Capture the cell that displays the provided text and extract its [x, y] central coordinate. 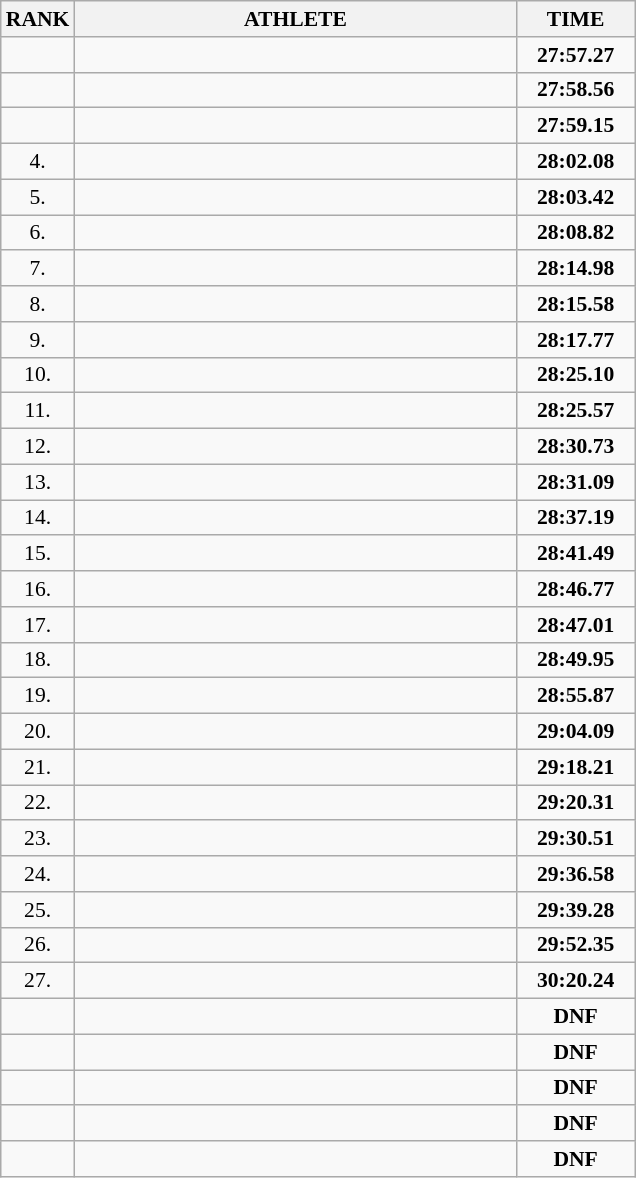
27. [38, 981]
28:25.57 [576, 411]
28:08.82 [576, 233]
28:14.98 [576, 269]
29:52.35 [576, 945]
ATHLETE [295, 19]
27:57.27 [576, 55]
27:59.15 [576, 126]
14. [38, 518]
6. [38, 233]
18. [38, 660]
21. [38, 767]
TIME [576, 19]
29:36.58 [576, 874]
8. [38, 304]
10. [38, 375]
28:55.87 [576, 696]
17. [38, 625]
24. [38, 874]
29:20.31 [576, 803]
5. [38, 197]
30:20.24 [576, 981]
11. [38, 411]
28:41.49 [576, 554]
RANK [38, 19]
22. [38, 803]
28:31.09 [576, 482]
28:25.10 [576, 375]
7. [38, 269]
28:17.77 [576, 340]
28:49.95 [576, 660]
26. [38, 945]
29:39.28 [576, 910]
19. [38, 696]
28:02.08 [576, 162]
25. [38, 910]
4. [38, 162]
13. [38, 482]
15. [38, 554]
27:58.56 [576, 90]
20. [38, 732]
28:03.42 [576, 197]
29:30.51 [576, 839]
29:04.09 [576, 732]
28:37.19 [576, 518]
9. [38, 340]
28:47.01 [576, 625]
29:18.21 [576, 767]
28:46.77 [576, 589]
16. [38, 589]
23. [38, 839]
28:30.73 [576, 447]
12. [38, 447]
28:15.58 [576, 304]
